For the text-containing cell, return its midpoint in [X, Y] coordinate format. 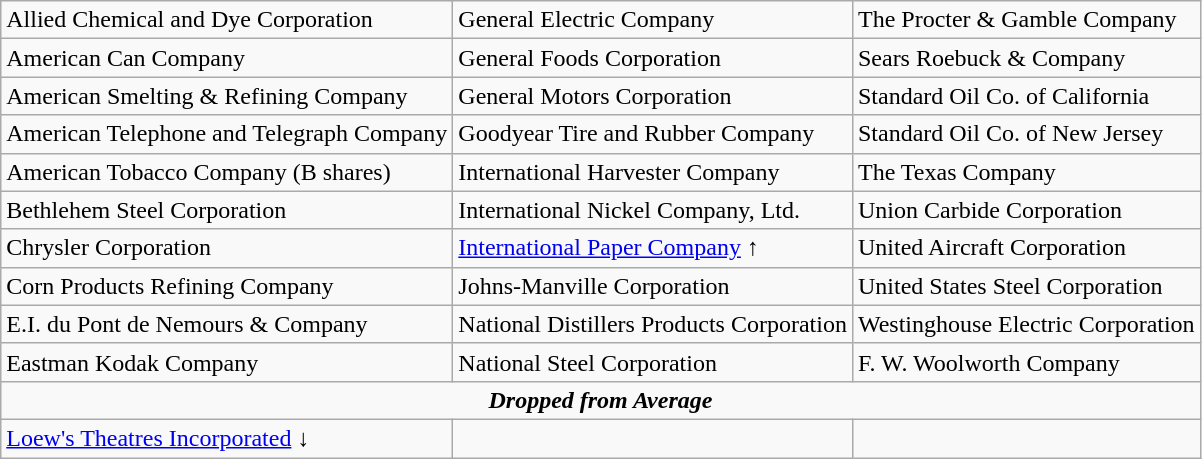
F. W. Woolworth Company [1026, 362]
United Aircraft Corporation [1026, 248]
The Procter & Gamble Company [1026, 20]
Loew's Theatres Incorporated ↓ [227, 438]
Johns-Manville Corporation [653, 286]
American Can Company [227, 58]
Sears Roebuck & Company [1026, 58]
Dropped from Average [600, 400]
National Steel Corporation [653, 362]
Union Carbide Corporation [1026, 210]
Corn Products Refining Company [227, 286]
National Distillers Products Corporation [653, 324]
American Telephone and Telegraph Company [227, 134]
General Motors Corporation [653, 96]
Westinghouse Electric Corporation [1026, 324]
Standard Oil Co. of California [1026, 96]
Bethlehem Steel Corporation [227, 210]
International Paper Company ↑ [653, 248]
General Electric Company [653, 20]
Chrysler Corporation [227, 248]
Goodyear Tire and Rubber Company [653, 134]
International Harvester Company [653, 172]
E.I. du Pont de Nemours & Company [227, 324]
The Texas Company [1026, 172]
American Smelting & Refining Company [227, 96]
Allied Chemical and Dye Corporation [227, 20]
General Foods Corporation [653, 58]
Standard Oil Co. of New Jersey [1026, 134]
United States Steel Corporation [1026, 286]
Eastman Kodak Company [227, 362]
American Tobacco Company (B shares) [227, 172]
International Nickel Company, Ltd. [653, 210]
